Extract the (X, Y) coordinate from the center of the cell holding the provided text.  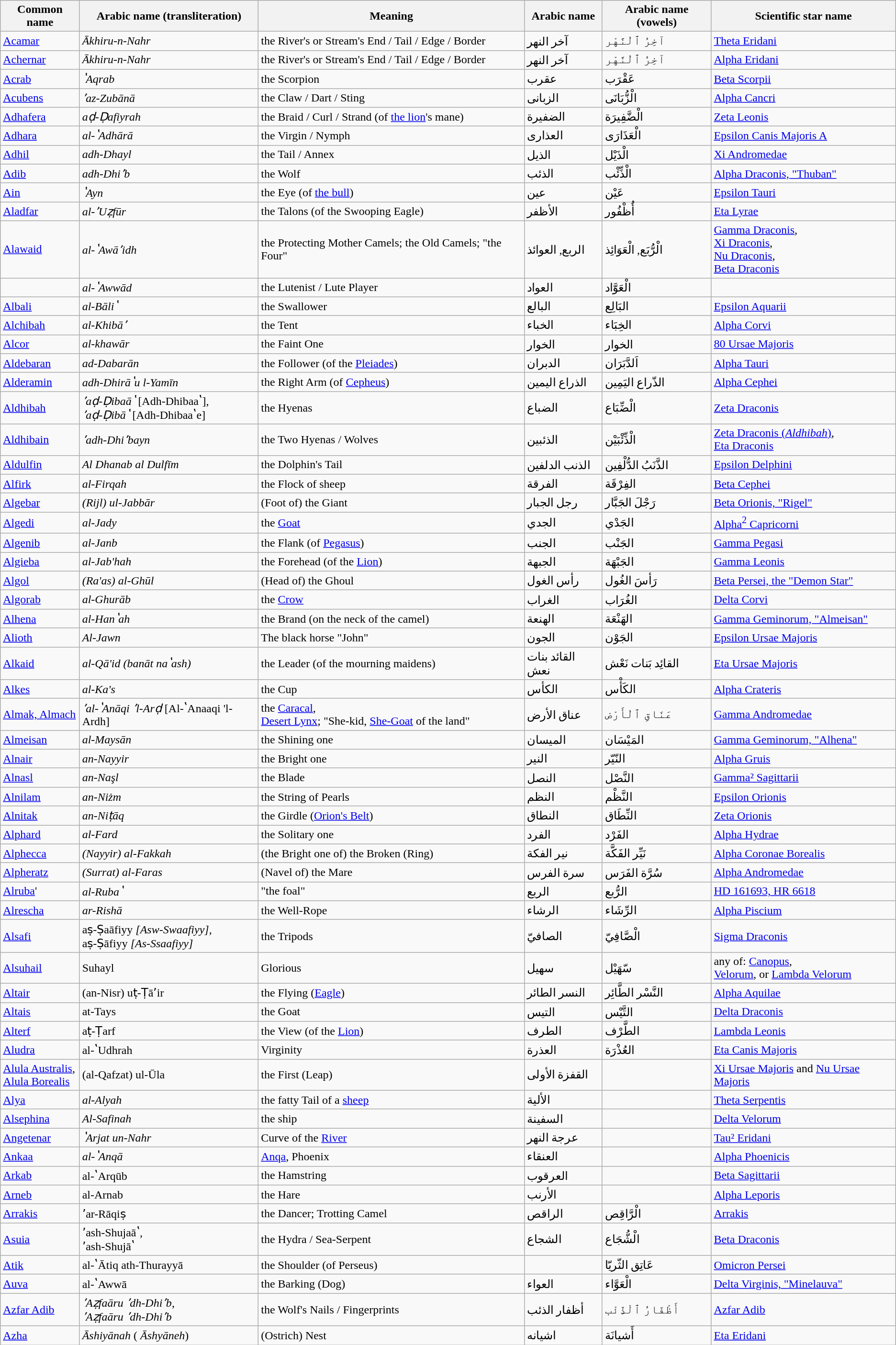
the Crow (392, 600)
Alpha Piscium (803, 910)
رجل الجبار (563, 503)
سُرَّة الفَرَس (657, 873)
Alpha2 Capricorni (803, 523)
الْذِّئْب (657, 174)
الأظفر (563, 212)
النظم (563, 796)
Alhena (40, 618)
Xi Andromedae (803, 155)
Āshiyānah ( Āshyāneh) (169, 1335)
the ship (392, 1119)
الذيل (563, 155)
اشیانه (563, 1335)
Gamma² Sagittarii (803, 778)
an-Niṭāq (169, 816)
Algorab (40, 600)
the Claw / Dart / Sting (392, 98)
العنقاء (563, 1157)
Altais (40, 1012)
الجَنْب (657, 543)
Alpha Cephei (803, 382)
Albali (40, 306)
Aldhibah (40, 408)
Gamma Geminorum, "Alhena" (803, 740)
Eta Eridani (803, 1335)
الرُّبع (657, 891)
Alkaid (40, 663)
الطَّرْف (657, 1031)
Aldhibain (40, 439)
Alphard (40, 835)
Alula Australis, Alula Borealis (40, 1075)
ʼash-Shujaāʽ, ʼash-Shujāʽ (169, 1239)
al-Fard (169, 835)
(Foot of) the Giant (392, 503)
الدبران (563, 363)
any of: Canopus, Velorum, or Lambda Velorum (803, 968)
"the foal" (392, 891)
an-Nayyir (169, 759)
نير الفكة (563, 853)
al-ʽAnqā (169, 1157)
رأس الغول (563, 581)
المَيْسَان (657, 740)
Gamma Draconis, Xi Draconis, Nu Draconis, Beta Draconis (803, 249)
الضباع (563, 408)
Ain (40, 192)
al-Alyah (169, 1100)
the Cup (392, 689)
ʽAyn (169, 192)
adh-Dhirāʽu l-Yamīn (169, 382)
القائد بنات نعش (563, 663)
Zeta Draconis (803, 408)
Alpha Andromedae (803, 873)
Sigma Draconis (803, 936)
Gamma Leonis (803, 562)
الربع, العوائذ (563, 249)
Zeta Orionis (803, 816)
Alpha Crateris (803, 689)
Meaning (392, 16)
Alpha Hydrae (803, 835)
the Dancer; Trotting Camel (392, 1213)
النَّسْر الطَّائِر (657, 993)
الفرقة (563, 484)
Adhil (40, 155)
أَظْفَارُ ٱلْذِّئْب (657, 1310)
the Wolf (392, 174)
the Wolf's Nails / Fingerprints (392, 1310)
العُذْرَة (657, 1050)
the fatty Tail of a sheep (392, 1100)
الصافيّ (563, 936)
النطاق (563, 816)
the Girdle (Orion's Belt) (392, 816)
Azha (40, 1335)
أَشیانَة (657, 1335)
the Hare (392, 1195)
Epsilon Delphini (803, 465)
أُظْفُور (657, 212)
Auva (40, 1284)
al-Arnab (169, 1195)
عَنَاقِ ٱلْأَرْض (657, 714)
80 Ursae Majoris (803, 344)
al-khawār (169, 344)
الجون (563, 638)
الفَرْد (657, 835)
al-Ka's (169, 689)
the Right Arm (of Cepheus) (392, 382)
الذئبين (563, 439)
al-Jady (169, 523)
الْضِّبَاع (657, 408)
Delta Virginis, "Minelauva" (803, 1284)
Tau² Eridani (803, 1138)
عين (563, 192)
العذرة (563, 1050)
al-ʽArqūb (169, 1176)
Ankaa (40, 1157)
Delta Velorum (803, 1119)
the Well-Rope (392, 910)
the Blade (392, 778)
(the Bright one of) the Broken (Ring) (392, 853)
Al Dhanab al Dulfīm (169, 465)
Alfirk (40, 484)
Alphecca (40, 853)
the Tail / Annex (392, 155)
Arabic name (vowels) (657, 16)
Alsuhail (40, 968)
al-Khibāʼ (169, 325)
Alawaid (40, 249)
Arneb (40, 1195)
the Talons (of the Swooping Eagle) (392, 212)
الکَأْس (657, 689)
the Caracal, Desert Lynx; "She-kid, She-Goat of the land" (392, 714)
Delta Draconis (803, 1012)
الكأس (563, 689)
the Scorpion (392, 79)
Adhafera (40, 117)
الْصَّافِيّ (657, 936)
Alpha Phoenicis (803, 1157)
Theta Serpentis (803, 1100)
Alpha Tauri (803, 363)
Omicron Persei (803, 1265)
الْعَوَّاء (657, 1284)
الْزُّبَانَى (657, 98)
The black horse "John" (392, 638)
al-Ghurāb (169, 600)
the Bright one (392, 759)
عَاتِق الثّريّا (657, 1265)
السفينة (563, 1119)
العواد (563, 287)
Zeta Leonis (803, 117)
ʼadh-Dhiʼbayn (169, 439)
the Protecting Mother Camels; the Old Camels; "the Four" (392, 249)
Alpha Aquilae (803, 993)
Adib (40, 174)
al-Qā'id (banāt naʽash) (169, 663)
الْذِّئْبَيْن (657, 439)
the Tent (392, 325)
(al-Qafzat) ul-Ūla (169, 1075)
الضفيرة (563, 117)
سّهَيْل (657, 968)
الجدي (563, 523)
the Flying (Eagle) (392, 993)
Alnasl (40, 778)
النسر الطائر (563, 993)
Arabic name (563, 16)
Eta Canis Majoris (803, 1050)
Beta Persei, the "Demon Star" (803, 581)
الْعَذَارَى (657, 136)
أظفار الذئب (563, 1310)
the Barking (Dog) (392, 1284)
Epsilon Ursae Majoris (803, 638)
الجَوْن (657, 638)
Alioth (40, 638)
the Solitary one (392, 835)
Alnitak (40, 816)
الأرنب (563, 1195)
الغراب (563, 600)
al-Firqah (169, 484)
الغُرَاب (657, 600)
ʽArjat un-Nahr (169, 1138)
Alsephina (40, 1119)
the Hamstring (392, 1176)
Arkab (40, 1176)
الهَنْعَة (657, 618)
al-ʽUdhrah (169, 1050)
Aldulfin (40, 465)
رَأسَ الغُول (657, 581)
Epsilon Aquarii (803, 306)
the Lutenist / Lute Player (392, 287)
the Flock of sheep (392, 484)
Zeta Draconis (Aldhibah), Eta Draconis (803, 439)
Beta Sagittarii (803, 1176)
الجنب (563, 543)
Algedi (40, 523)
الراقص (563, 1213)
the Hyenas (392, 408)
(Head of) the Ghoul (392, 581)
(Ra'as) al-Ghūl (169, 581)
Alterf (40, 1031)
Beta Orionis, "Rigel" (803, 503)
العذارى (563, 136)
الذراع اليمين (563, 382)
Alpheratz (40, 873)
عناق الأرض (563, 714)
al-ʽAdhārā (169, 136)
ar-Rishā (169, 910)
الخباء (563, 325)
ʼAẓfaāru ʼdh-Dhiʼb, ʼAẓfaāru ʼdh-Dhiʼb (169, 1310)
الرشاء (563, 910)
ʼar-Rāqiṣ (169, 1213)
الجَدْي (657, 523)
البالع (563, 306)
the Follower (of the Pleiades) (392, 363)
Al-Safinah (169, 1119)
Alpha Draconis, "Thuban" (803, 174)
Achernar (40, 60)
Alpha Eridani (803, 60)
Alya (40, 1100)
Alpha Gruis (803, 759)
الشجاع (563, 1239)
عقرب (563, 79)
التَّيْس (657, 1012)
ad-Dabarān (169, 363)
الجبهة (563, 562)
الجَبْهَة (657, 562)
Eta Lyrae (803, 212)
الْرَّاقِص (657, 1213)
the Two Hyenas / Wolves (392, 439)
adh-Dhiʼb (169, 174)
an-Naşl (169, 778)
the Shoulder (of Perseus) (392, 1265)
ʽAqrab (169, 79)
النَّظْم (657, 796)
aṭ-Ṭarf (169, 1031)
HD 161693, HR 6618 (803, 891)
الألية (563, 1100)
Aldebaran (40, 363)
عَيْن (657, 192)
adh-Dhayl (169, 155)
al-ʽAwwā (169, 1284)
الذَّنَبُ الدُّلْفِين (657, 465)
Alpha Corvi (803, 325)
Anqa, Phoenix (392, 1157)
Alkes (40, 689)
Epsilon Canis Majoris A (803, 136)
Aladfar (40, 212)
Almak, Almach (40, 714)
العرقوب (563, 1176)
Arabic name (transliteration) (169, 16)
الْذَيْل (657, 155)
عرجة النهر (563, 1138)
البَالِع (657, 306)
Common name (40, 16)
Gamma Andromedae (803, 714)
the Leader (of the mourning maidens) (392, 663)
the Flank (of Pegasus) (392, 543)
ʼal-ʽAnāqi ʼl-Arḍ [Al-ʽAnaaqi 'l-Ardh] (169, 714)
Acubens (40, 98)
الذنب الدلفين (563, 465)
Algieba (40, 562)
Alruba' (40, 891)
ʼaz-Zubānā (169, 98)
Algebar (40, 503)
Atik (40, 1265)
al-Jab'hah (169, 562)
Alchibah (40, 325)
Beta Cephei (803, 484)
aḍ-Ḍafiyrah (169, 117)
Eta Ursae Majoris (803, 663)
سهيل (563, 968)
(Surrat) al-Faras (169, 873)
Alpha Coronae Borealis (803, 853)
al-Rubaʽ (169, 891)
al-ʽĀtiq ath-Thurayyā (169, 1265)
العواء (563, 1284)
the First (Leap) (392, 1075)
الْشُّجَاع (657, 1239)
the Eye (of the bull) (392, 192)
al-Bāliʽ (169, 306)
Angetenar (40, 1138)
(an-Nisr) uṭ-Ṭāʼir (169, 993)
النِّطَاق (657, 816)
القائِد بَنات نَعْش (657, 663)
Asuia (40, 1239)
ʼaḍ-Ḍibaāʽ [Adh-Dhibaaʽ], ʼaḍ-Ḍibāʽ [Adh-Dhibaaʽe] (169, 408)
al-Janb (169, 543)
(Navel of) the Mare (392, 873)
Alrescha (40, 910)
Epsilon Orionis (803, 796)
the Braid / Curl / Strand (of the lion's mane) (392, 117)
Gamma Geminorum, "Almeisan" (803, 618)
Algenib (40, 543)
the Virgin / Nymph (392, 136)
Scientific star name (803, 16)
الرِّشَاء (657, 910)
القفزة الأولى (563, 1075)
the Tripods (392, 936)
عَقْرَب (657, 79)
النصل (563, 778)
the Dolphin's Tail (392, 465)
Xi Ursae Majoris and Nu Ursae Majoris (803, 1075)
Gamma Pegasi (803, 543)
الخِبَاء (657, 325)
الذئب (563, 174)
al-ʽAwwād (169, 287)
al-ʽAwāʼidh (169, 249)
Beta Scorpii (803, 79)
Aludra (40, 1050)
التيس (563, 1012)
Beta Draconis (803, 1239)
نَيِّر الفَکَّة (657, 853)
Alpha Cancri (803, 98)
الْرُّبَع, الْعَوَائِذ (657, 249)
the String of Pearls (392, 796)
Adhara (40, 136)
Alnilam (40, 796)
الطرف (563, 1031)
the View (of the Lion) (392, 1031)
(Nayyir) al-Fakkah (169, 853)
Suhayl (169, 968)
Theta Eridani (803, 41)
the Swallower (392, 306)
the Hydra / Sea-Serpent (392, 1239)
al-ʼUẓfūr (169, 212)
the Faint One (392, 344)
an-Niżm (169, 796)
Al-Jawn (169, 638)
Alsafi (40, 936)
Alpha Leporis (803, 1195)
Almeisan (40, 740)
سرة الفرس (563, 873)
aṣ-Ṣaāfiyy [Asw-Swaafiyy], aṣ-Ṣāfiyy [As-Ssaafiyy] (169, 936)
النّيّر (657, 759)
رَجْلَ الجَبَّار (657, 503)
Delta Corvi (803, 600)
الربع (563, 891)
the Shining one (392, 740)
Glorious (392, 968)
Lambda Leonis (803, 1031)
al-Hanʽah (169, 618)
الفرد (563, 835)
Algol (40, 581)
(Rijl) ul-Jabbār (169, 503)
Acrab (40, 79)
Altair (40, 993)
الزبانى (563, 98)
الفِرْقَة (657, 484)
الْضَّفِيرَة (657, 117)
the Brand (on the neck of the camel) (392, 618)
Epsilon Tauri (803, 192)
al-Maysān (169, 740)
the Forehead (of the Lion) (392, 562)
النَّصْل (657, 778)
Virginity (392, 1050)
النير (563, 759)
الْعَوَّاد (657, 287)
Alcor (40, 344)
Alderamin (40, 382)
الميسان (563, 740)
الذّراع اليَمِين (657, 382)
الهنعة (563, 618)
(Ostrich) Nest (392, 1335)
اَلدَّبَرَان (657, 363)
Alnair (40, 759)
at-Tays (169, 1012)
Curve of the River (392, 1138)
Acamar (40, 41)
